Determine the (X, Y) coordinate at the center of the cell enclosing the given text.  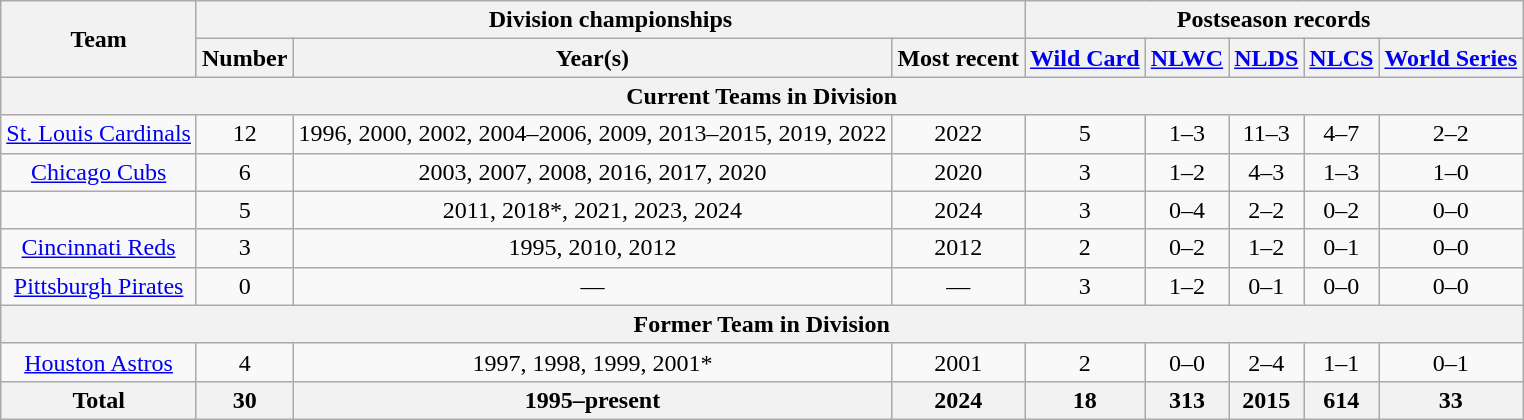
4–3 (1266, 172)
2003, 2007, 2008, 2016, 2017, 2020 (592, 172)
NLCS (1342, 58)
Cincinnati Reds (99, 248)
2011, 2018*, 2021, 2023, 2024 (592, 210)
Number (244, 58)
2012 (958, 248)
Team (99, 39)
Most recent (958, 58)
18 (1084, 400)
313 (1187, 400)
614 (1342, 400)
4 (244, 362)
30 (244, 400)
Former Team in Division (762, 324)
1996, 2000, 2002, 2004–2006, 2009, 2013–2015, 2019, 2022 (592, 134)
1–1 (1342, 362)
1995, 2010, 2012 (592, 248)
1–0 (1451, 172)
Wild Card (1084, 58)
Total (99, 400)
Postseason records (1273, 20)
1997, 1998, 1999, 2001* (592, 362)
4–7 (1342, 134)
Houston Astros (99, 362)
Current Teams in Division (762, 96)
0–4 (1187, 210)
World Series (1451, 58)
6 (244, 172)
11–3 (1266, 134)
Division championships (610, 20)
2–4 (1266, 362)
12 (244, 134)
33 (1451, 400)
St. Louis Cardinals (99, 134)
Pittsburgh Pirates (99, 286)
2015 (1266, 400)
NLDS (1266, 58)
2022 (958, 134)
2020 (958, 172)
NLWC (1187, 58)
1995–present (592, 400)
0 (244, 286)
2001 (958, 362)
Chicago Cubs (99, 172)
Year(s) (592, 58)
